Extract the (x, y) coordinate from the center of the cell holding the provided text.  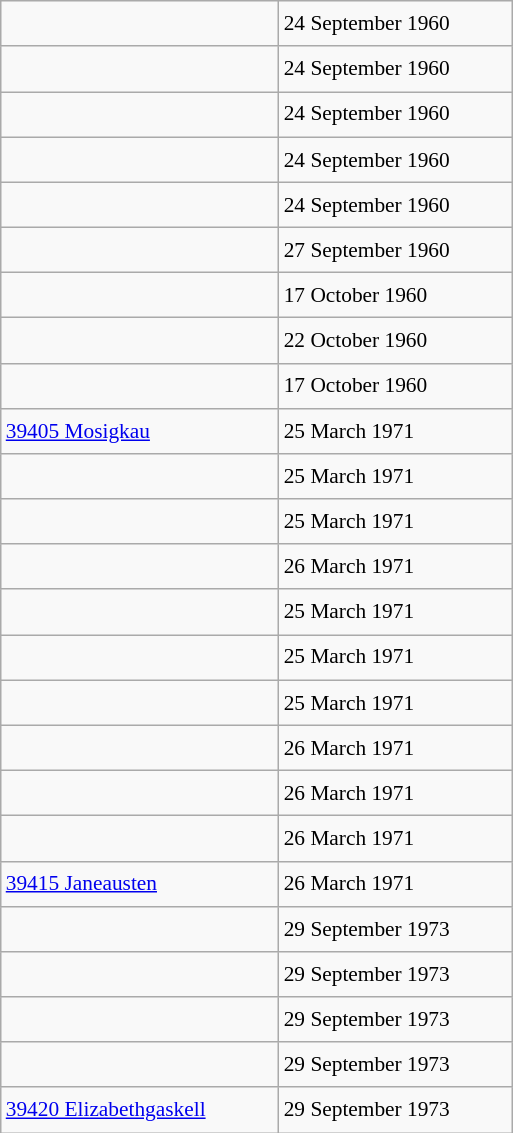
27 September 1960 (396, 250)
39415 Janeausten (140, 884)
39405 Mosigkau (140, 430)
22 October 1960 (396, 340)
39420 Elizabethgaskell (140, 1110)
